Search for the cell housing the specified text and yield its [x, y] center coordinate. 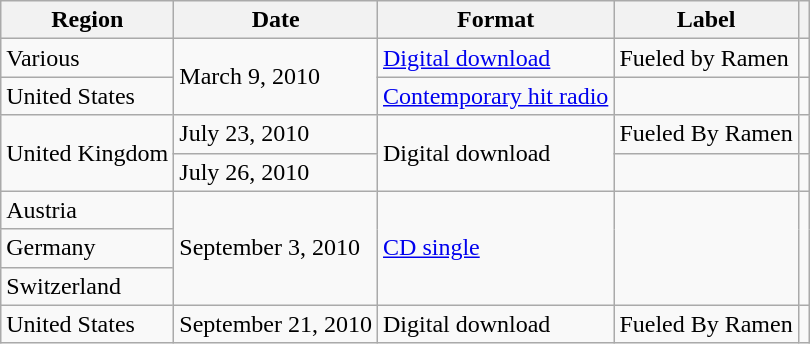
Contemporary hit radio [496, 96]
Various [88, 58]
July 26, 2010 [276, 172]
July 23, 2010 [276, 134]
March 9, 2010 [276, 77]
CD single [496, 248]
September 21, 2010 [276, 324]
United Kingdom [88, 153]
Fueled by Ramen [706, 58]
Label [706, 20]
Format [496, 20]
Switzerland [88, 286]
September 3, 2010 [276, 248]
Region [88, 20]
Date [276, 20]
Austria [88, 210]
Germany [88, 248]
